Scan for the cell matching the given text and deliver its [x, y] coordinate at center. 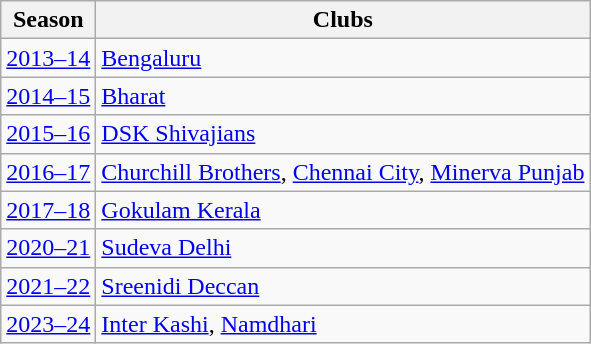
2017–18 [48, 210]
Churchill Brothers, Chennai City, Minerva Punjab [343, 172]
Bharat [343, 96]
Bengaluru [343, 58]
Sudeva Delhi [343, 248]
2021–22 [48, 286]
Season [48, 20]
DSK Shivajians [343, 134]
Sreenidi Deccan [343, 286]
2016–17 [48, 172]
2020–21 [48, 248]
Gokulam Kerala [343, 210]
2015–16 [48, 134]
Inter Kashi, Namdhari [343, 324]
Clubs [343, 20]
2014–15 [48, 96]
2023–24 [48, 324]
2013–14 [48, 58]
